Determine the (x, y) coordinate at the center of the cell enclosing the given text.  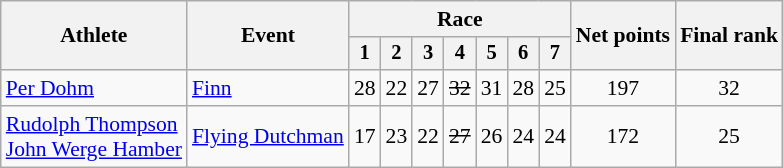
3 (428, 54)
26 (492, 136)
5 (492, 54)
172 (623, 136)
Per Dohm (94, 88)
Rudolph ThompsonJohn Werge Hamber (94, 136)
7 (555, 54)
Finn (268, 88)
2 (397, 54)
197 (623, 88)
Final rank (729, 36)
Athlete (94, 36)
Net points (623, 36)
4 (460, 54)
23 (397, 136)
Race (460, 19)
1 (365, 54)
Flying Dutchman (268, 136)
31 (492, 88)
17 (365, 136)
Event (268, 36)
6 (523, 54)
